Return the [X, Y] coordinate for the center point of the cell that contains the specified text.  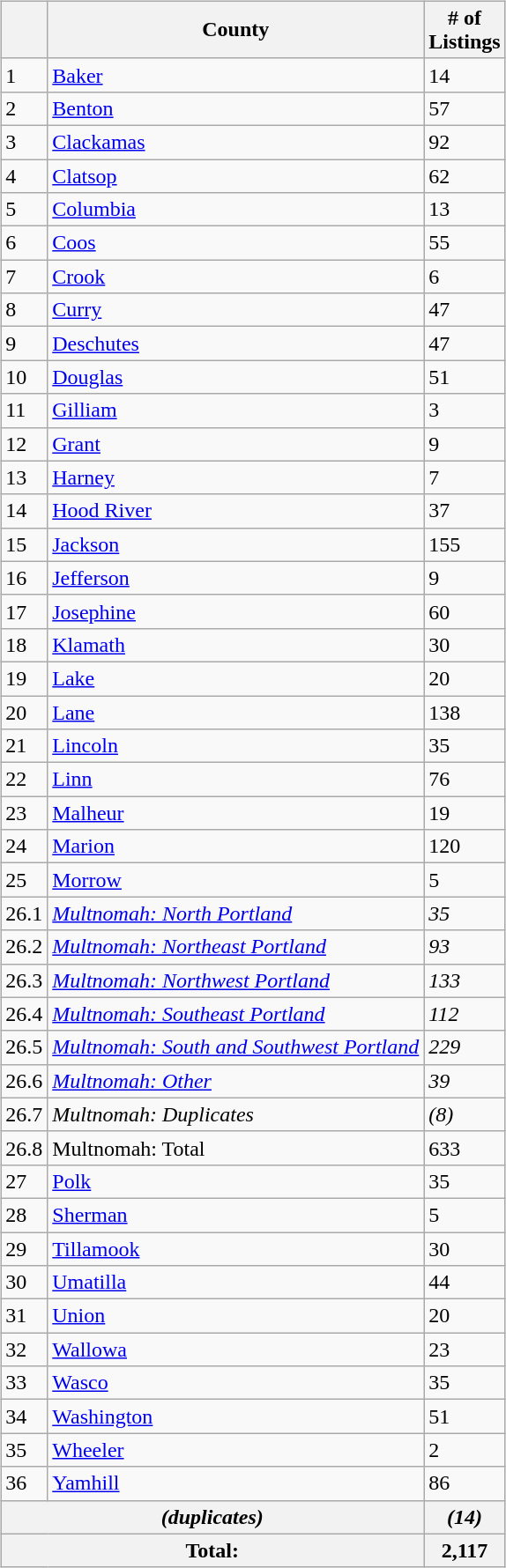
26.3 [25, 980]
21 [25, 746]
28 [25, 1215]
44 [465, 1283]
133 [465, 980]
(duplicates) [212, 1517]
Grant [236, 444]
120 [465, 847]
Baker [236, 75]
Tillamook [236, 1248]
Hood River [236, 511]
10 [25, 377]
Coos [236, 243]
(8) [465, 1114]
26.4 [25, 1014]
Multnomah: Southeast Portland [236, 1014]
Wallowa [236, 1350]
Lane [236, 713]
16 [25, 578]
37 [465, 511]
229 [465, 1047]
26.1 [25, 913]
36 [25, 1483]
39 [465, 1081]
Marion [236, 847]
86 [465, 1483]
26.7 [25, 1114]
33 [25, 1383]
155 [465, 544]
31 [25, 1316]
Wheeler [236, 1450]
12 [25, 444]
11 [25, 410]
County [236, 30]
Jackson [236, 544]
Total: [212, 1550]
633 [465, 1148]
1 [25, 75]
# ofListings [465, 30]
112 [465, 1014]
Multnomah: Northeast Portland [236, 947]
138 [465, 713]
15 [25, 544]
Multnomah: South and Southwest Portland [236, 1047]
60 [465, 611]
Clackamas [236, 142]
Josephine [236, 611]
24 [25, 847]
Lake [236, 678]
62 [465, 175]
Harney [236, 477]
Union [236, 1316]
92 [465, 142]
26.8 [25, 1148]
Umatilla [236, 1283]
4 [25, 175]
57 [465, 108]
34 [25, 1416]
29 [25, 1248]
26.2 [25, 947]
Washington [236, 1416]
Gilliam [236, 410]
Douglas [236, 377]
Sherman [236, 1215]
Multnomah: Total [236, 1148]
Multnomah: Duplicates [236, 1114]
22 [25, 780]
Crook [236, 277]
17 [25, 611]
Malheur [236, 813]
26.5 [25, 1047]
93 [465, 947]
Lincoln [236, 746]
55 [465, 243]
Polk [236, 1181]
26.6 [25, 1081]
Wasco [236, 1383]
Jefferson [236, 578]
Clatsop [236, 175]
(14) [465, 1517]
Deschutes [236, 344]
32 [25, 1350]
2,117 [465, 1550]
76 [465, 780]
8 [25, 310]
Multnomah: North Portland [236, 913]
Linn [236, 780]
27 [25, 1181]
25 [25, 880]
Curry [236, 310]
Columbia [236, 210]
Multnomah: Other [236, 1081]
Klamath [236, 645]
Morrow [236, 880]
Yamhill [236, 1483]
18 [25, 645]
Benton [236, 108]
Multnomah: Northwest Portland [236, 980]
